For the text-containing cell, return its midpoint in [x, y] coordinate format. 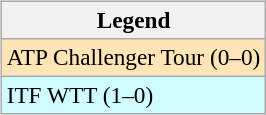
ITF WTT (1–0) [133, 95]
ATP Challenger Tour (0–0) [133, 57]
Legend [133, 20]
